Capture the cell that displays the provided text and extract its (X, Y) central coordinate. 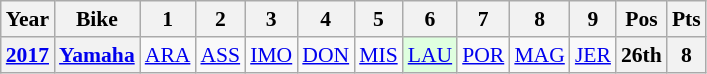
5 (378, 19)
Bike (97, 19)
9 (593, 19)
JER (593, 55)
IMO (271, 55)
6 (430, 19)
Pts (686, 19)
Pos (642, 19)
2 (220, 19)
3 (271, 19)
ASS (220, 55)
Year (28, 19)
MAG (540, 55)
POR (483, 55)
2017 (28, 55)
7 (483, 19)
4 (326, 19)
Yamaha (97, 55)
1 (168, 19)
26th (642, 55)
LAU (430, 55)
DON (326, 55)
MIS (378, 55)
ARA (168, 55)
